Return [x, y] of the center of cell containing provided text 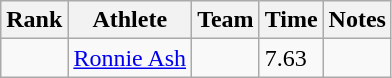
Athlete [130, 20]
Team [226, 20]
Ronnie Ash [130, 58]
Notes [357, 20]
7.63 [291, 58]
Time [291, 20]
Rank [34, 20]
